For the text-containing cell, return its midpoint in [x, y] coordinate format. 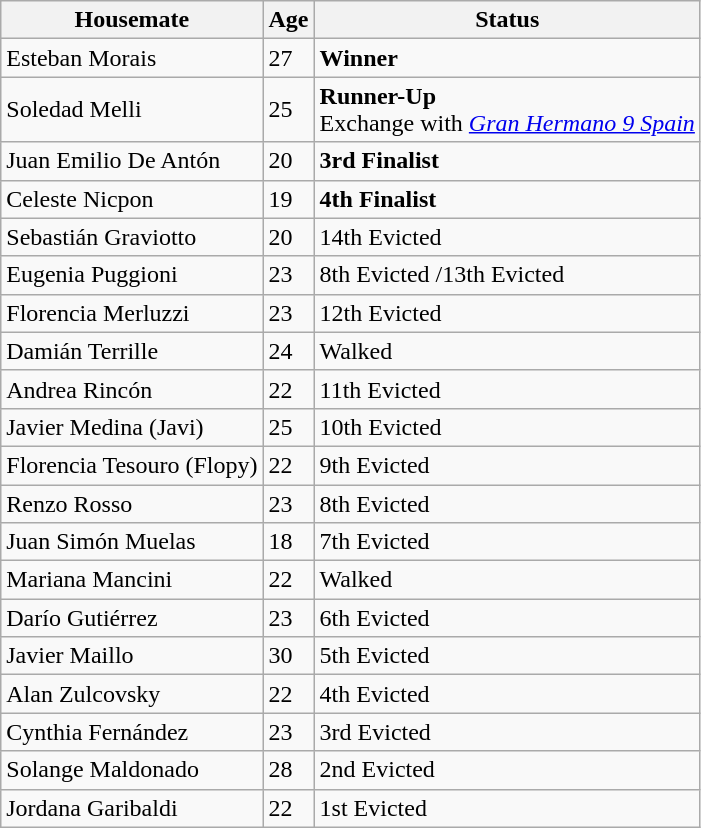
Juan Emilio De Antón [132, 161]
Florencia Tesouro (Flopy) [132, 465]
4th Evicted [507, 694]
18 [288, 542]
8th Evicted [507, 503]
10th Evicted [507, 427]
Age [288, 20]
5th Evicted [507, 656]
Florencia Merluzzi [132, 313]
Javier Maillo [132, 656]
27 [288, 58]
3rd Finalist [507, 161]
14th Evicted [507, 237]
Status [507, 20]
Sebastián Graviotto [132, 237]
6th Evicted [507, 618]
Celeste Nicpon [132, 199]
Renzo Rosso [132, 503]
24 [288, 351]
Jordana Garibaldi [132, 808]
9th Evicted [507, 465]
Juan Simón Muelas [132, 542]
Solange Maldonado [132, 770]
11th Evicted [507, 389]
Darío Gutiérrez [132, 618]
Soledad Melli [132, 110]
28 [288, 770]
7th Evicted [507, 542]
Cynthia Fernández [132, 732]
30 [288, 656]
Eugenia Puggioni [132, 275]
Housemate [132, 20]
8th Evicted /13th Evicted [507, 275]
Winner [507, 58]
3rd Evicted [507, 732]
12th Evicted [507, 313]
Alan Zulcovsky [132, 694]
Esteban Morais [132, 58]
1st Evicted [507, 808]
19 [288, 199]
2nd Evicted [507, 770]
Mariana Mancini [132, 580]
Damián Terrille [132, 351]
Javier Medina (Javi) [132, 427]
Andrea Rincón [132, 389]
Runner-UpExchange with Gran Hermano 9 Spain [507, 110]
4th Finalist [507, 199]
